Scan for the cell matching the given text and deliver its (x, y) coordinate at center. 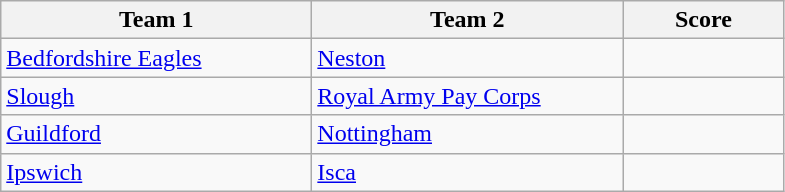
Team 2 (468, 20)
Royal Army Pay Corps (468, 96)
Team 1 (156, 20)
Guildford (156, 134)
Slough (156, 96)
Bedfordshire Eagles (156, 58)
Neston (468, 58)
Ipswich (156, 172)
Nottingham (468, 134)
Score (704, 20)
Isca (468, 172)
